Provide the [X, Y] coordinate of the cell's center where the given text is located.  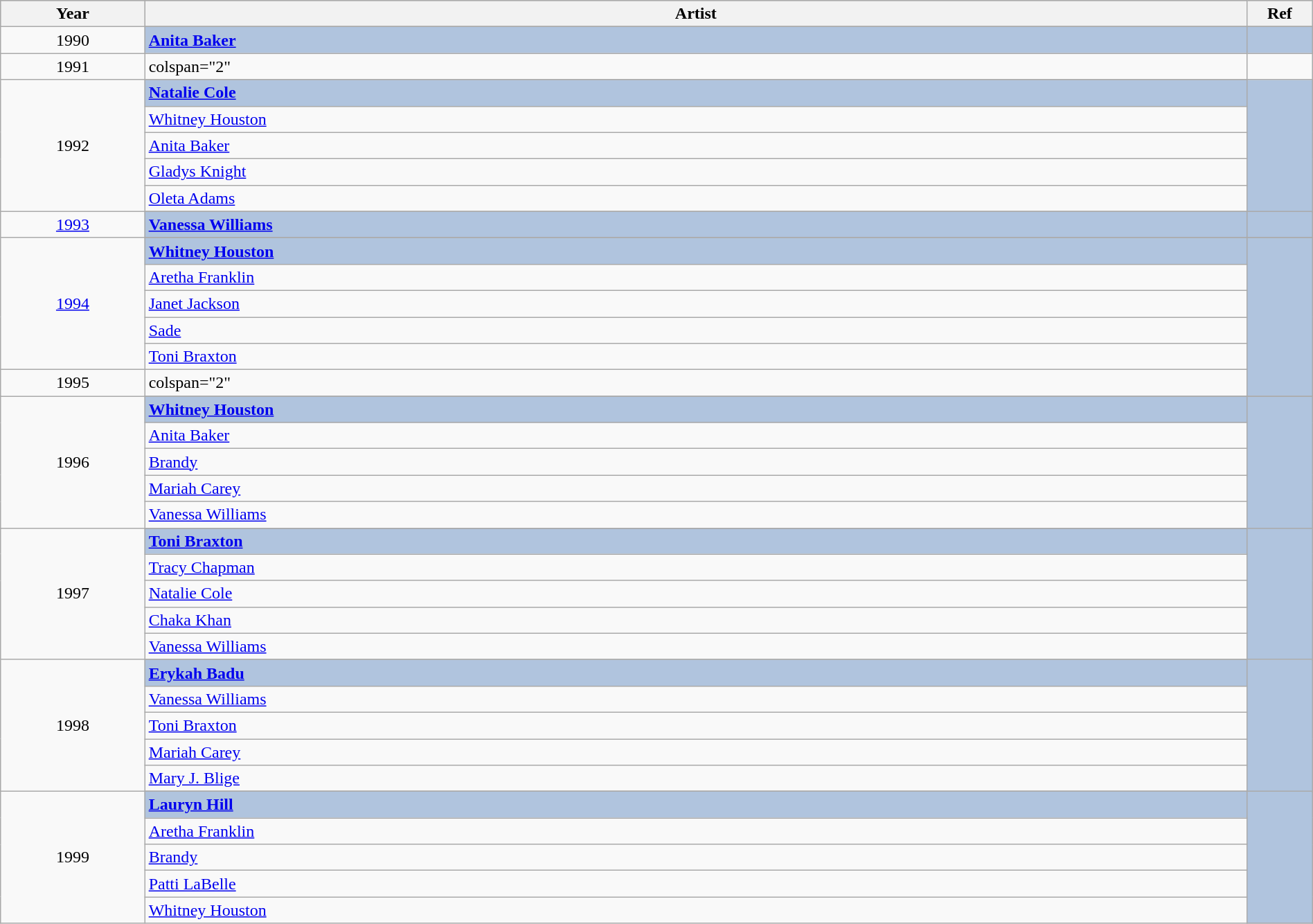
Chaka Khan [695, 620]
1990 [73, 40]
Sade [695, 330]
1999 [73, 858]
Oleta Adams [695, 198]
1993 [73, 224]
Gladys Knight [695, 172]
1991 [73, 66]
Patti LaBelle [695, 884]
Erykah Badu [695, 673]
1995 [73, 383]
Mary J. Blige [695, 779]
Tracy Chapman [695, 567]
Lauryn Hill [695, 805]
1996 [73, 462]
1994 [73, 303]
Year [73, 14]
1998 [73, 725]
1992 [73, 145]
Artist [695, 14]
Ref [1280, 14]
Janet Jackson [695, 303]
1997 [73, 594]
